Return the [x, y] coordinate for the center point of the cell that contains the specified text.  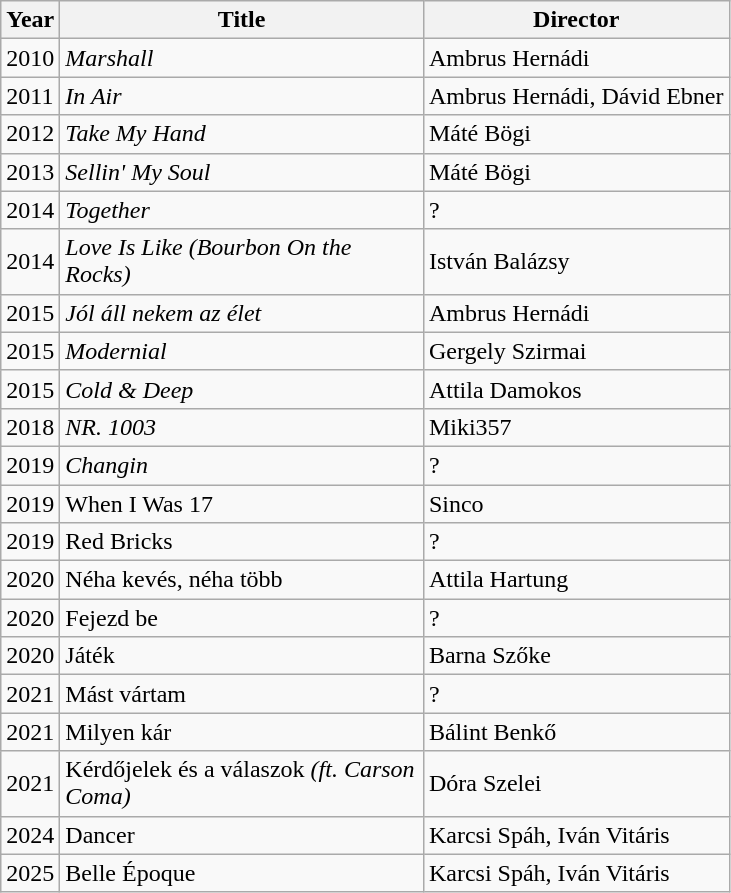
Take My Hand [242, 134]
2010 [30, 58]
Cold & Deep [242, 389]
Sinco [576, 503]
2024 [30, 835]
Bálint Benkő [576, 732]
Love Is Like (Bourbon On the Rocks) [242, 262]
2012 [30, 134]
Together [242, 210]
When I Was 17 [242, 503]
Dancer [242, 835]
Modernial [242, 351]
Játék [242, 656]
Marshall [242, 58]
Red Bricks [242, 542]
Néha kevés, néha több [242, 580]
Attila Hartung [576, 580]
In Air [242, 96]
2025 [30, 873]
Fejezd be [242, 618]
NR. 1003 [242, 427]
2011 [30, 96]
Year [30, 20]
Jól áll nekem az élet [242, 313]
Milyen kár [242, 732]
Director [576, 20]
Gergely Szirmai [576, 351]
Miki357 [576, 427]
Dóra Szelei [576, 784]
Barna Szőke [576, 656]
2018 [30, 427]
Mást vártam [242, 694]
2013 [30, 172]
Belle Époque [242, 873]
Ambrus Hernádi, Dávid Ebner [576, 96]
Title [242, 20]
Sellin' My Soul [242, 172]
Changin [242, 465]
Kérdőjelek és a válaszok (ft. Carson Coma) [242, 784]
István Balázsy [576, 262]
Attila Damokos [576, 389]
